From the cell containing the given text, extract its center point as (X, Y) coordinate. 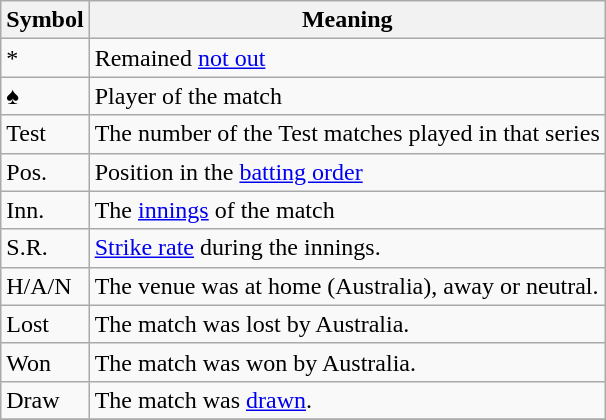
Draw (45, 400)
Remained not out (347, 58)
Symbol (45, 20)
Won (45, 362)
The venue was at home (Australia), away or neutral. (347, 286)
The match was lost by Australia. (347, 324)
♠ (45, 96)
S.R. (45, 248)
Position in the batting order (347, 172)
Test (45, 134)
The match was won by Australia. (347, 362)
Lost (45, 324)
Meaning (347, 20)
The match was drawn. (347, 400)
The number of the Test matches played in that series (347, 134)
Pos. (45, 172)
The innings of the match (347, 210)
Player of the match (347, 96)
* (45, 58)
Strike rate during the innings. (347, 248)
H/A/N (45, 286)
Inn. (45, 210)
